Return (X, Y) of the center of cell containing provided text 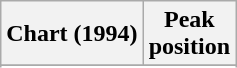
Chart (1994) (72, 34)
Peakposition (189, 34)
